Determine the [x, y] coordinate at the center of the cell enclosing the given text.  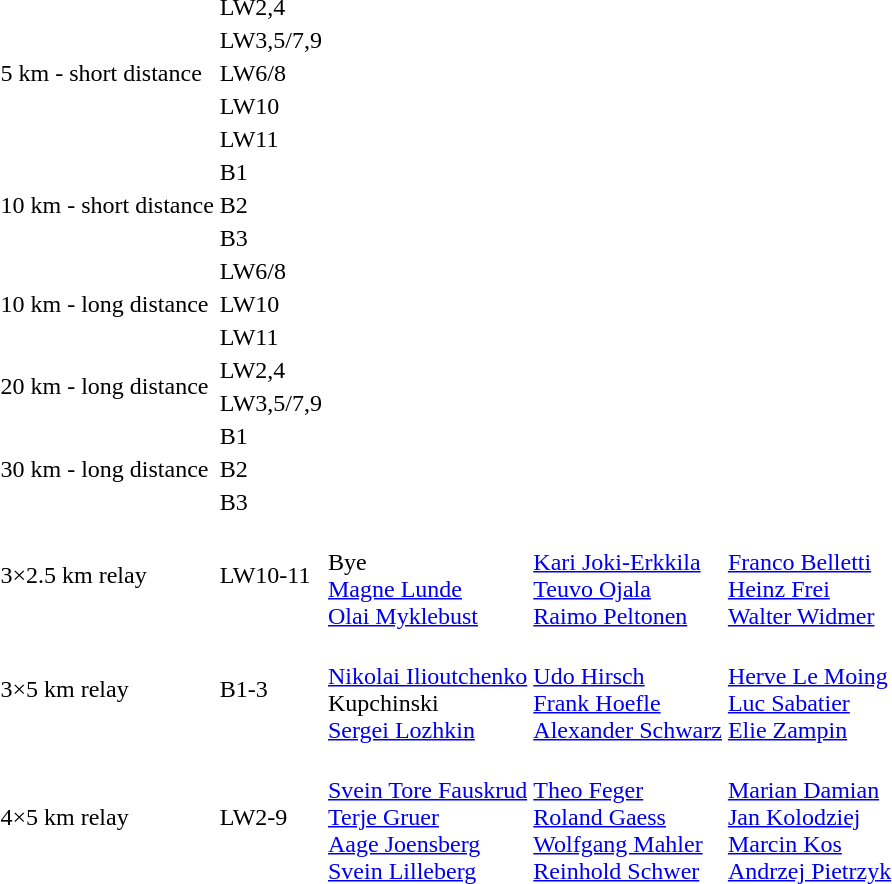
LW2,4 [270, 370]
Franco Belletti Heinz Frei Walter Widmer [809, 576]
Udo Hirsch Frank Hoefle Alexander Schwarz [628, 690]
Nikolai Ilioutchenko Kupchinski Sergei Lozhkin [428, 690]
Herve Le Moing Luc Sabatier Elie Zampin [809, 690]
B1-3 [270, 690]
Bye Magne Lunde Olai Myklebust [428, 576]
Kari Joki-Erkkila Teuvo Ojala Raimo Peltonen [628, 576]
LW10-11 [270, 576]
